Return [X, Y] of the center of cell containing provided text 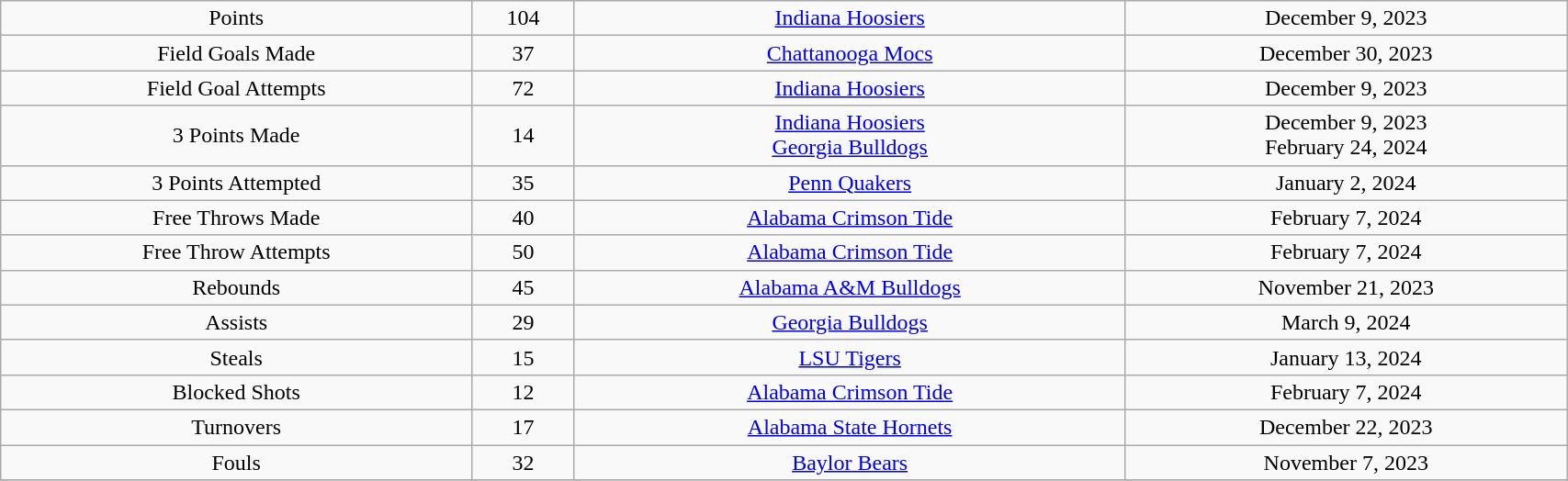
45 [524, 287]
15 [524, 357]
Turnovers [237, 427]
14 [524, 136]
3 Points Attempted [237, 183]
Penn Quakers [850, 183]
29 [524, 322]
November 7, 2023 [1347, 462]
12 [524, 392]
Free Throws Made [237, 218]
Baylor Bears [850, 462]
37 [524, 53]
Field Goal Attempts [237, 88]
104 [524, 18]
50 [524, 252]
Indiana HoosiersGeorgia Bulldogs [850, 136]
January 13, 2024 [1347, 357]
32 [524, 462]
Blocked Shots [237, 392]
40 [524, 218]
December 9, 2023February 24, 2024 [1347, 136]
Alabama State Hornets [850, 427]
72 [524, 88]
Chattanooga Mocs [850, 53]
Fouls [237, 462]
3 Points Made [237, 136]
Georgia Bulldogs [850, 322]
Points [237, 18]
LSU Tigers [850, 357]
Field Goals Made [237, 53]
Assists [237, 322]
Alabama A&M Bulldogs [850, 287]
17 [524, 427]
35 [524, 183]
Free Throw Attempts [237, 252]
March 9, 2024 [1347, 322]
January 2, 2024 [1347, 183]
Rebounds [237, 287]
December 22, 2023 [1347, 427]
November 21, 2023 [1347, 287]
Steals [237, 357]
December 30, 2023 [1347, 53]
